Locate the cell with the specified text and output its (x, y) center coordinate. 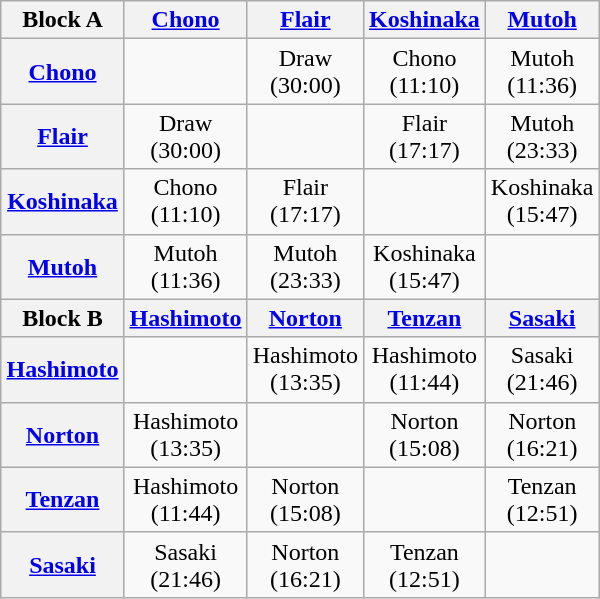
Block A (62, 20)
Block B (62, 318)
